Detect which cell encompasses the target text, then output its [x, y] center coordinate. 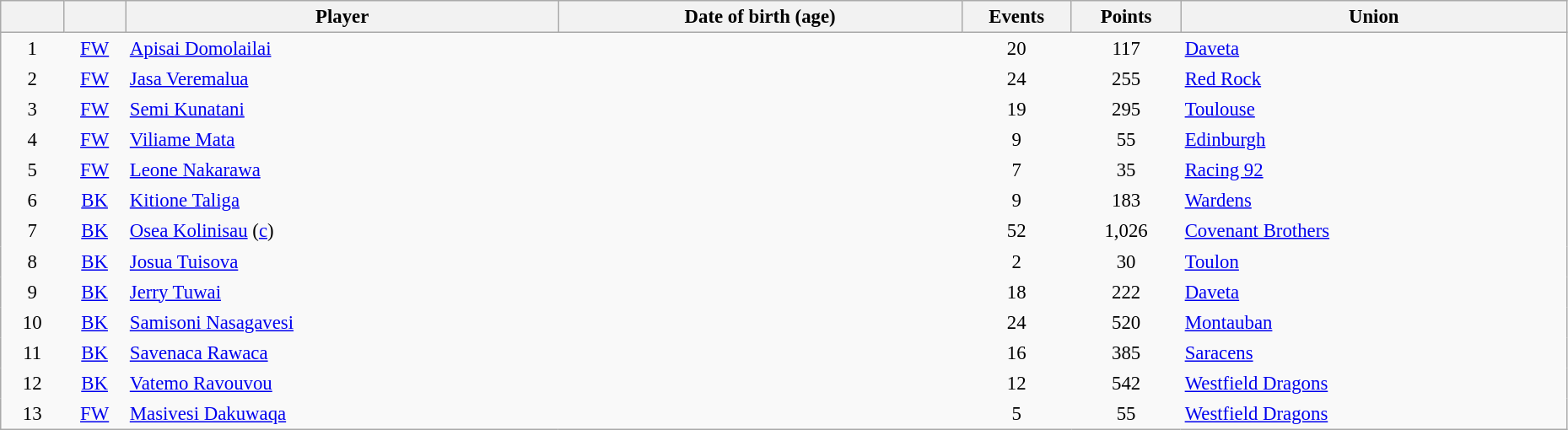
18 [1016, 292]
13 [32, 413]
4 [32, 140]
6 [32, 201]
Date of birth (age) [760, 17]
Racing 92 [1373, 170]
Apisai Domolailai [342, 49]
Viliame Mata [342, 140]
117 [1126, 49]
Jerry Tuwai [342, 292]
3 [32, 109]
Leone Nakarawa [342, 170]
Player [342, 17]
Savenaca Rawaca [342, 352]
Samisoni Nasagavesi [342, 322]
Josua Tuisova [342, 261]
1,026 [1126, 231]
10 [32, 322]
Red Rock [1373, 78]
16 [1016, 352]
Montauban [1373, 322]
520 [1126, 322]
19 [1016, 109]
Kitione Taliga [342, 201]
11 [32, 352]
Toulon [1373, 261]
295 [1126, 109]
Saracens [1373, 352]
Vatemo Ravouvou [342, 383]
1 [32, 49]
183 [1126, 201]
Points [1126, 17]
Osea Kolinisau (c) [342, 231]
8 [32, 261]
35 [1126, 170]
52 [1016, 231]
Semi Kunatani [342, 109]
Covenant Brothers [1373, 231]
Events [1016, 17]
Edinburgh [1373, 140]
30 [1126, 261]
Masivesi Dakuwaqa [342, 413]
Jasa Veremalua [342, 78]
542 [1126, 383]
222 [1126, 292]
Wardens [1373, 201]
255 [1126, 78]
20 [1016, 49]
Toulouse [1373, 109]
Union [1373, 17]
385 [1126, 352]
